Search for the cell housing the specified text and yield its (X, Y) center coordinate. 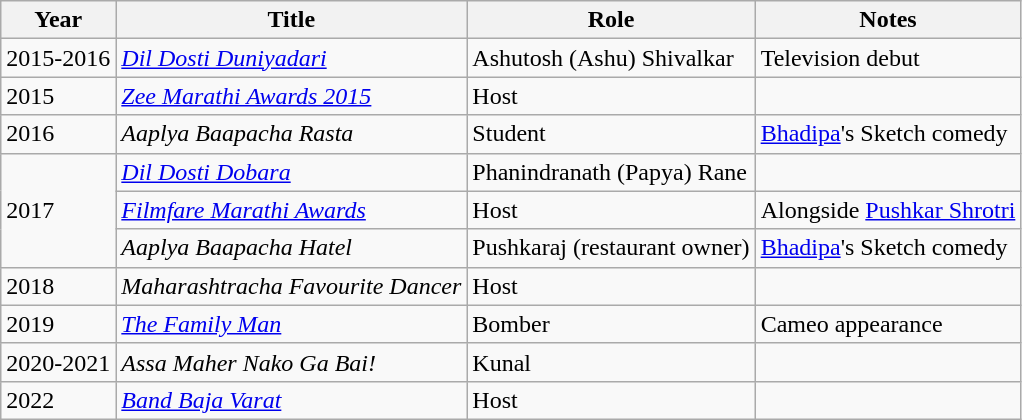
Aaplya Baapacha Hatel (292, 248)
Maharashtracha Favourite Dancer (292, 286)
The Family Man (292, 324)
2016 (58, 134)
Year (58, 20)
Aaplya Baapacha Rasta (292, 134)
2015-2016 (58, 58)
Band Baja Varat (292, 400)
Pushkaraj (restaurant owner) (611, 248)
2019 (58, 324)
2022 (58, 400)
Title (292, 20)
Dil Dosti Duniyadari (292, 58)
Bomber (611, 324)
Student (611, 134)
Role (611, 20)
Cameo appearance (888, 324)
2017 (58, 210)
Television debut (888, 58)
2020-2021 (58, 362)
Assa Maher Nako Ga Bai! (292, 362)
Notes (888, 20)
2015 (58, 96)
Alongside Pushkar Shrotri (888, 210)
Ashutosh (Ashu) Shivalkar (611, 58)
Kunal (611, 362)
2018 (58, 286)
Phanindranath (Papya) Rane (611, 172)
Zee Marathi Awards 2015 (292, 96)
Filmfare Marathi Awards (292, 210)
Dil Dosti Dobara (292, 172)
